Locate the cell with the specified text and output its [x, y] center coordinate. 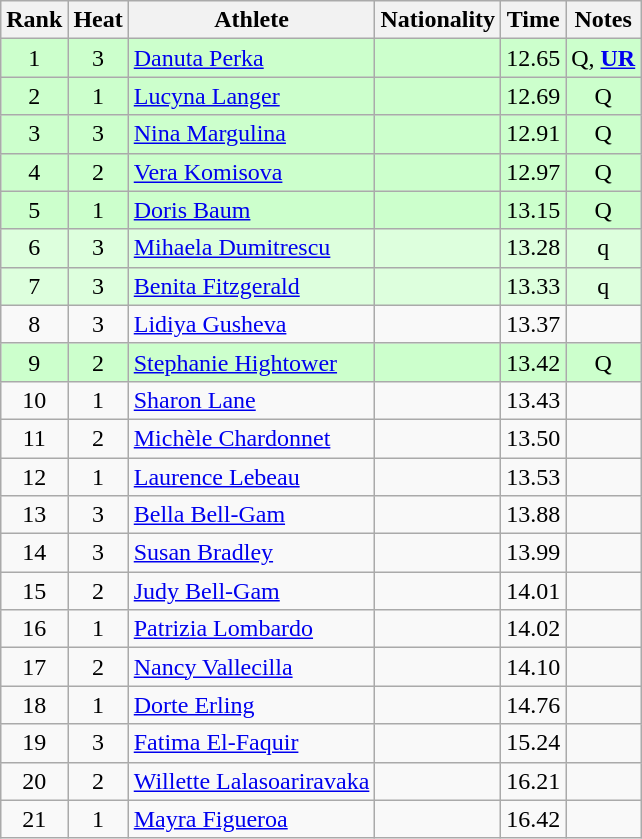
11 [34, 438]
Rank [34, 20]
Fatima El-Faquir [252, 743]
13.33 [534, 286]
13.28 [534, 248]
12.65 [534, 58]
13.15 [534, 210]
15 [34, 591]
Nina Margulina [252, 134]
14.01 [534, 591]
21 [34, 819]
Lidiya Gusheva [252, 324]
Laurence Lebeau [252, 477]
13.99 [534, 553]
16 [34, 629]
Michèle Chardonnet [252, 438]
5 [34, 210]
Lucyna Langer [252, 96]
Mayra Figueroa [252, 819]
Nancy Vallecilla [252, 667]
18 [34, 705]
12 [34, 477]
13.37 [534, 324]
Susan Bradley [252, 553]
8 [34, 324]
Benita Fitzgerald [252, 286]
Notes [604, 20]
12.97 [534, 172]
13.53 [534, 477]
13 [34, 515]
Doris Baum [252, 210]
16.42 [534, 819]
12.69 [534, 96]
15.24 [534, 743]
Heat [98, 20]
Nationality [438, 20]
Stephanie Hightower [252, 362]
Willette Lalasoariravaka [252, 781]
16.21 [534, 781]
9 [34, 362]
Athlete [252, 20]
Dorte Erling [252, 705]
Sharon Lane [252, 400]
Time [534, 20]
13.50 [534, 438]
4 [34, 172]
10 [34, 400]
7 [34, 286]
6 [34, 248]
14.02 [534, 629]
19 [34, 743]
13.42 [534, 362]
12.91 [534, 134]
Mihaela Dumitrescu [252, 248]
Vera Komisova [252, 172]
14.76 [534, 705]
14.10 [534, 667]
17 [34, 667]
20 [34, 781]
13.88 [534, 515]
Bella Bell-Gam [252, 515]
Judy Bell-Gam [252, 591]
14 [34, 553]
Patrizia Lombardo [252, 629]
Danuta Perka [252, 58]
13.43 [534, 400]
Q, UR [604, 58]
